Scan for the cell matching the given text and deliver its [x, y] coordinate at center. 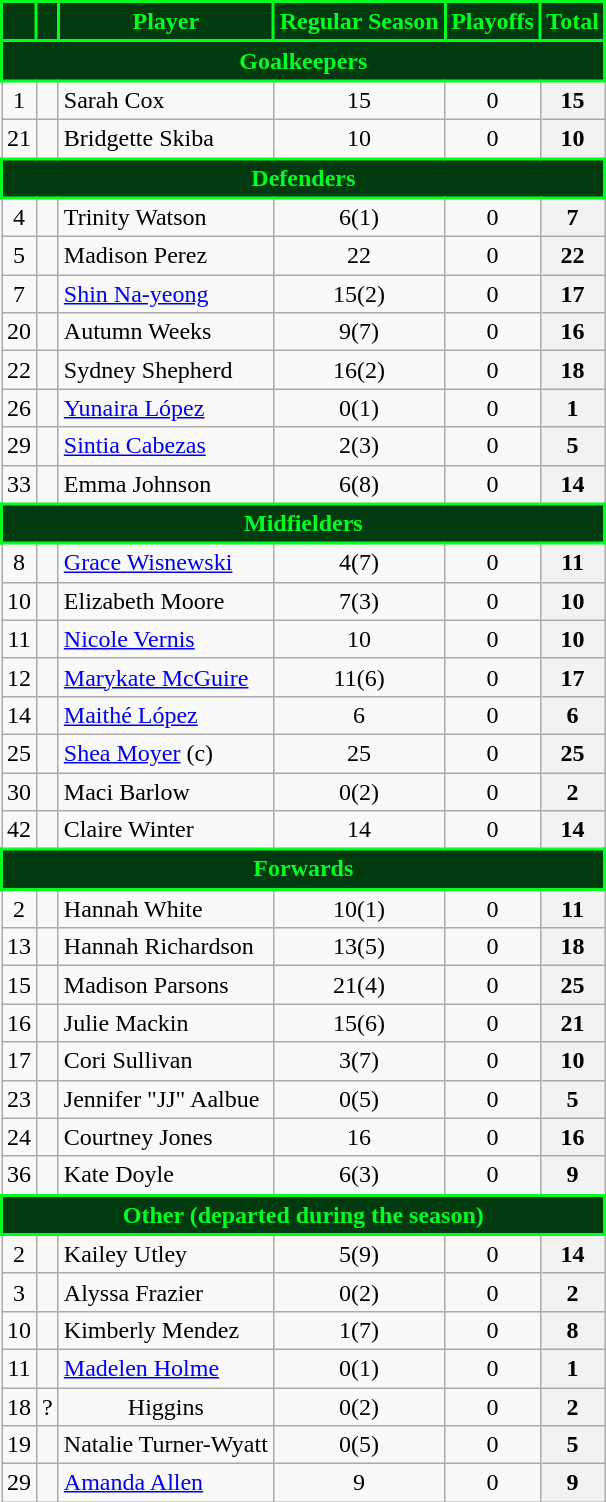
6(8) [358, 484]
Goalkeepers [304, 61]
Total [572, 22]
Grace Wisnewski [166, 562]
Courtney Jones [166, 1137]
Shin Na-yeong [166, 294]
Elizabeth Moore [166, 601]
Defenders [304, 178]
16(2) [358, 370]
Player [166, 22]
4 [20, 218]
3(7) [358, 1061]
24 [20, 1137]
33 [20, 484]
12 [20, 677]
Other (departed during the season) [304, 1215]
Forwards [304, 869]
Playoffs [492, 22]
13 [20, 947]
Jennifer "JJ" Aalbue [166, 1099]
Hannah Richardson [166, 947]
Yunaira López [166, 408]
Higgins [166, 1407]
15(6) [358, 1023]
Cori Sullivan [166, 1061]
9(7) [358, 332]
13(5) [358, 947]
Maithé López [166, 715]
Madelen Holme [166, 1368]
Madison Perez [166, 256]
Julie Mackin [166, 1023]
Natalie Turner-Wyatt [166, 1445]
6(1) [358, 218]
Kate Doyle [166, 1176]
? [48, 1407]
3 [20, 1292]
Marykate McGuire [166, 677]
10(1) [358, 908]
Regular Season [358, 22]
Bridgette Skiba [166, 138]
6(3) [358, 1176]
Sydney Shepherd [166, 370]
5(9) [358, 1254]
Kimberly Mendez [166, 1330]
Sarah Cox [166, 100]
Shea Moyer (c) [166, 753]
11(6) [358, 677]
30 [20, 791]
Claire Winter [166, 830]
1(7) [358, 1330]
Hannah White [166, 908]
Sintia Cabezas [166, 446]
21(4) [358, 985]
4(7) [358, 562]
23 [20, 1099]
36 [20, 1176]
Nicole Vernis [166, 639]
2(3) [358, 446]
Emma Johnson [166, 484]
15(2) [358, 294]
Autumn Weeks [166, 332]
19 [20, 1445]
Alyssa Frazier [166, 1292]
Midfielders [304, 524]
7(3) [358, 601]
26 [20, 408]
Maci Barlow [166, 791]
Madison Parsons [166, 985]
42 [20, 830]
Amanda Allen [166, 1483]
Trinity Watson [166, 218]
Kailey Utley [166, 1254]
20 [20, 332]
